For the text-containing cell, return its midpoint in (X, Y) coordinate format. 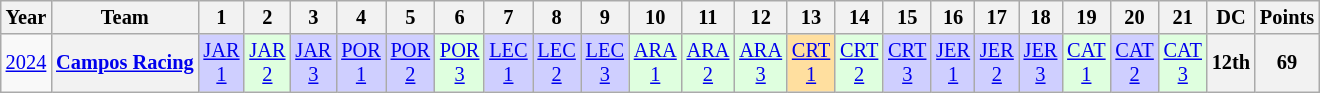
JAR2 (267, 63)
POR1 (360, 63)
JER2 (997, 63)
CRT3 (907, 63)
Team (124, 17)
JER1 (953, 63)
15 (907, 17)
14 (859, 17)
JER3 (1041, 63)
6 (460, 17)
ARA1 (656, 63)
POR2 (410, 63)
LEC1 (508, 63)
POR3 (460, 63)
ARA2 (708, 63)
11 (708, 17)
9 (605, 17)
LEC3 (605, 63)
4 (360, 17)
LEC2 (556, 63)
20 (1134, 17)
CAT2 (1134, 63)
Campos Racing (124, 63)
Points (1287, 17)
19 (1086, 17)
DC (1231, 17)
CAT3 (1183, 63)
16 (953, 17)
12 (760, 17)
2 (267, 17)
18 (1041, 17)
2024 (26, 63)
8 (556, 17)
CAT1 (1086, 63)
13 (811, 17)
3 (313, 17)
1 (221, 17)
12th (1231, 63)
69 (1287, 63)
JAR3 (313, 63)
10 (656, 17)
Year (26, 17)
ARA3 (760, 63)
17 (997, 17)
7 (508, 17)
21 (1183, 17)
CRT2 (859, 63)
CRT1 (811, 63)
5 (410, 17)
JAR1 (221, 63)
